Provide the [x, y] coordinate of the cell's center where the given text is located.  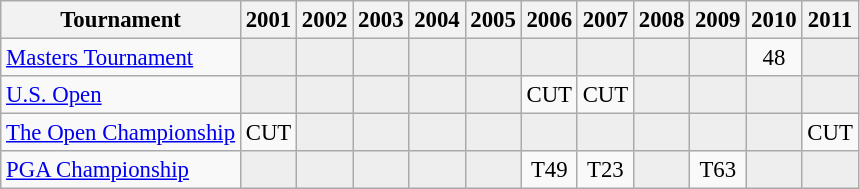
Tournament [121, 20]
2006 [549, 20]
2007 [605, 20]
2001 [268, 20]
48 [774, 58]
2008 [661, 20]
U.S. Open [121, 95]
2005 [493, 20]
The Open Championship [121, 133]
Masters Tournament [121, 58]
2010 [774, 20]
2002 [325, 20]
2004 [437, 20]
2003 [381, 20]
T49 [549, 170]
T23 [605, 170]
PGA Championship [121, 170]
2011 [830, 20]
2009 [718, 20]
T63 [718, 170]
